Output the (X, Y) coordinate of the center of the cell containing the given text.  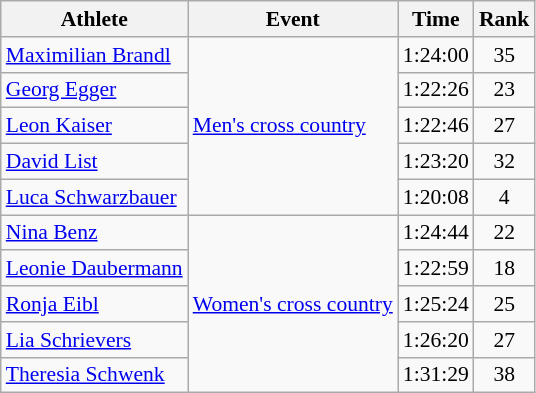
32 (504, 162)
22 (504, 233)
Ronja Eibl (94, 304)
Time (436, 19)
Event (293, 19)
Men's cross country (293, 126)
Leon Kaiser (94, 126)
Athlete (94, 19)
David List (94, 162)
1:22:46 (436, 126)
Georg Egger (94, 90)
4 (504, 197)
23 (504, 90)
Women's cross country (293, 304)
1:22:59 (436, 269)
Nina Benz (94, 233)
Rank (504, 19)
1:20:08 (436, 197)
1:23:20 (436, 162)
1:24:00 (436, 55)
25 (504, 304)
1:31:29 (436, 375)
Leonie Daubermann (94, 269)
Lia Schrievers (94, 340)
1:24:44 (436, 233)
38 (504, 375)
1:26:20 (436, 340)
18 (504, 269)
Theresia Schwenk (94, 375)
Maximilian Brandl (94, 55)
Luca Schwarzbauer (94, 197)
35 (504, 55)
1:22:26 (436, 90)
1:25:24 (436, 304)
